Pinpoint the cell where the given text exists, returning its (x, y) midpoint coordinate. 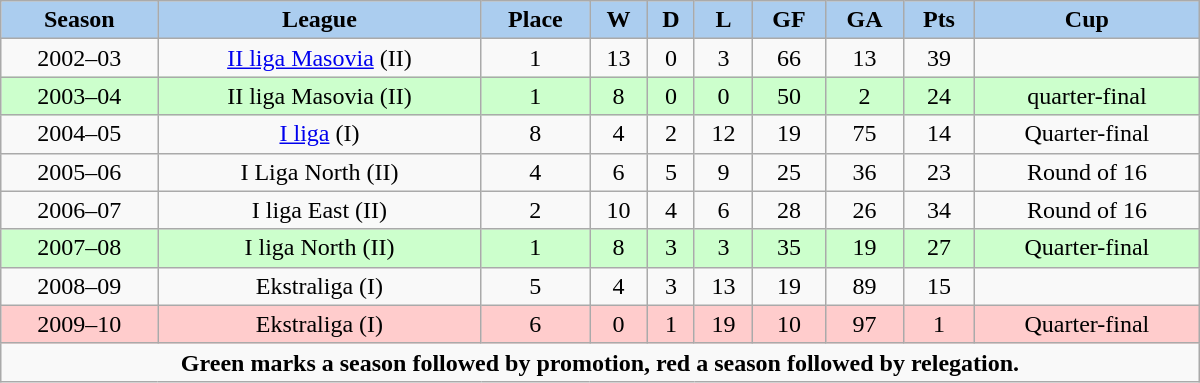
15 (938, 286)
Season (80, 20)
2009–10 (80, 324)
28 (788, 210)
97 (865, 324)
I liga North (II) (320, 248)
9 (723, 172)
quarter-final (1088, 96)
75 (865, 134)
34 (938, 210)
2002–03 (80, 58)
24 (938, 96)
14 (938, 134)
27 (938, 248)
Green marks a season followed by promotion, red a season followed by relegation. (600, 362)
66 (788, 58)
I liga East (II) (320, 210)
Pts (938, 20)
D (672, 20)
26 (865, 210)
2005–06 (80, 172)
23 (938, 172)
89 (865, 286)
Place (536, 20)
36 (865, 172)
12 (723, 134)
2007–08 (80, 248)
L (723, 20)
GF (788, 20)
Cup (1088, 20)
GA (865, 20)
50 (788, 96)
2003–04 (80, 96)
W (619, 20)
2006–07 (80, 210)
2004–05 (80, 134)
35 (788, 248)
I liga (I) (320, 134)
25 (788, 172)
I Liga North (II) (320, 172)
39 (938, 58)
League (320, 20)
2008–09 (80, 286)
